Return (x, y) of the center of cell containing provided text 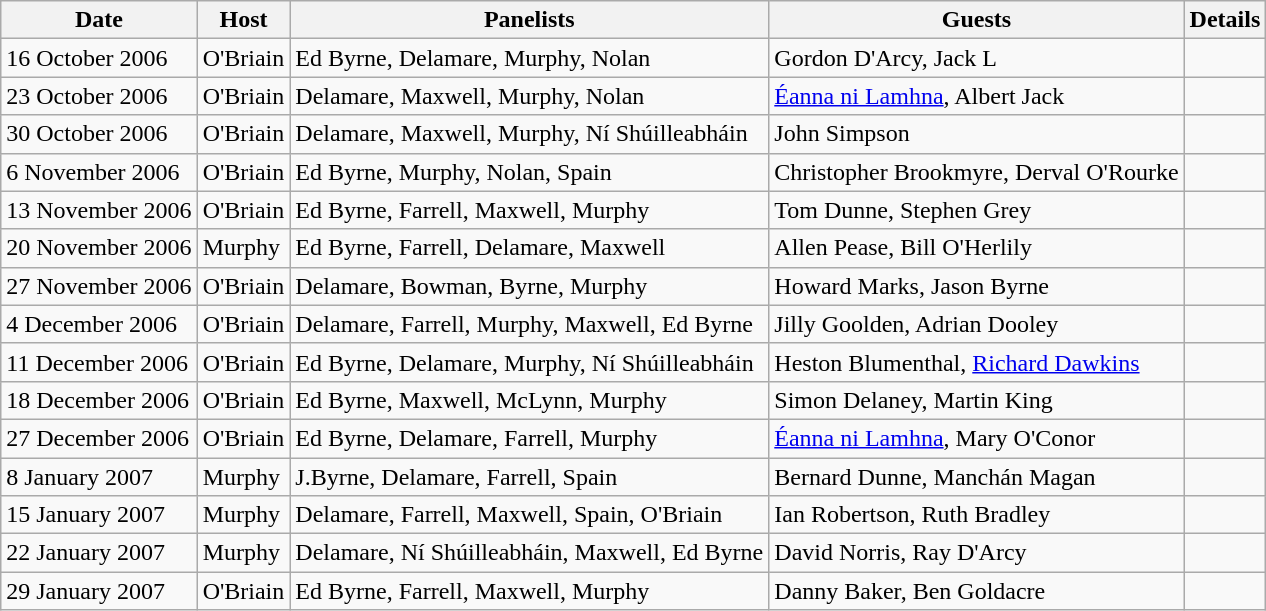
8 January 2007 (99, 477)
27 December 2006 (99, 438)
Jilly Goolden, Adrian Dooley (976, 324)
Date (99, 20)
Delamare, Ní Shúilleabháin, Maxwell, Ed Byrne (530, 553)
Ed Byrne, Delamare, Murphy, Nolan (530, 58)
Delamare, Farrell, Maxwell, Spain, O'Briain (530, 515)
Tom Dunne, Stephen Grey (976, 210)
J.Byrne, Delamare, Farrell, Spain (530, 477)
Éanna ni Lamhna, Albert Jack (976, 96)
15 January 2007 (99, 515)
Bernard Dunne, Manchán Magan (976, 477)
30 October 2006 (99, 134)
11 December 2006 (99, 362)
Ed Byrne, Murphy, Nolan, Spain (530, 172)
Panelists (530, 20)
Ed Byrne, Delamare, Farrell, Murphy (530, 438)
Simon Delaney, Martin King (976, 400)
29 January 2007 (99, 591)
Heston Blumenthal, Richard Dawkins (976, 362)
Ed Byrne, Farrell, Delamare, Maxwell (530, 248)
Delamare, Maxwell, Murphy, Ní Shúilleabháin (530, 134)
Host (244, 20)
Ed Byrne, Maxwell, McLynn, Murphy (530, 400)
18 December 2006 (99, 400)
Gordon D'Arcy, Jack L (976, 58)
4 December 2006 (99, 324)
Details (1225, 20)
John Simpson (976, 134)
13 November 2006 (99, 210)
Guests (976, 20)
Howard Marks, Jason Byrne (976, 286)
23 October 2006 (99, 96)
6 November 2006 (99, 172)
Ed Byrne, Delamare, Murphy, Ní Shúilleabháin (530, 362)
Allen Pease, Bill O'Herlily (976, 248)
Ian Robertson, Ruth Bradley (976, 515)
Delamare, Bowman, Byrne, Murphy (530, 286)
Éanna ni Lamhna, Mary O'Conor (976, 438)
27 November 2006 (99, 286)
Danny Baker, Ben Goldacre (976, 591)
22 January 2007 (99, 553)
Christopher Brookmyre, Derval O'Rourke (976, 172)
20 November 2006 (99, 248)
David Norris, Ray D'Arcy (976, 553)
16 October 2006 (99, 58)
Delamare, Maxwell, Murphy, Nolan (530, 96)
Delamare, Farrell, Murphy, Maxwell, Ed Byrne (530, 324)
